From the cell containing the given text, extract its center point as (X, Y) coordinate. 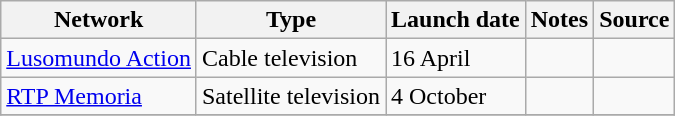
4 October (456, 96)
RTP Memoria (99, 96)
Cable television (290, 58)
Launch date (456, 20)
Source (634, 20)
Satellite television (290, 96)
Type (290, 20)
16 April (456, 58)
Notes (559, 20)
Lusomundo Action (99, 58)
Network (99, 20)
